Search for the cell housing the specified text and yield its [X, Y] center coordinate. 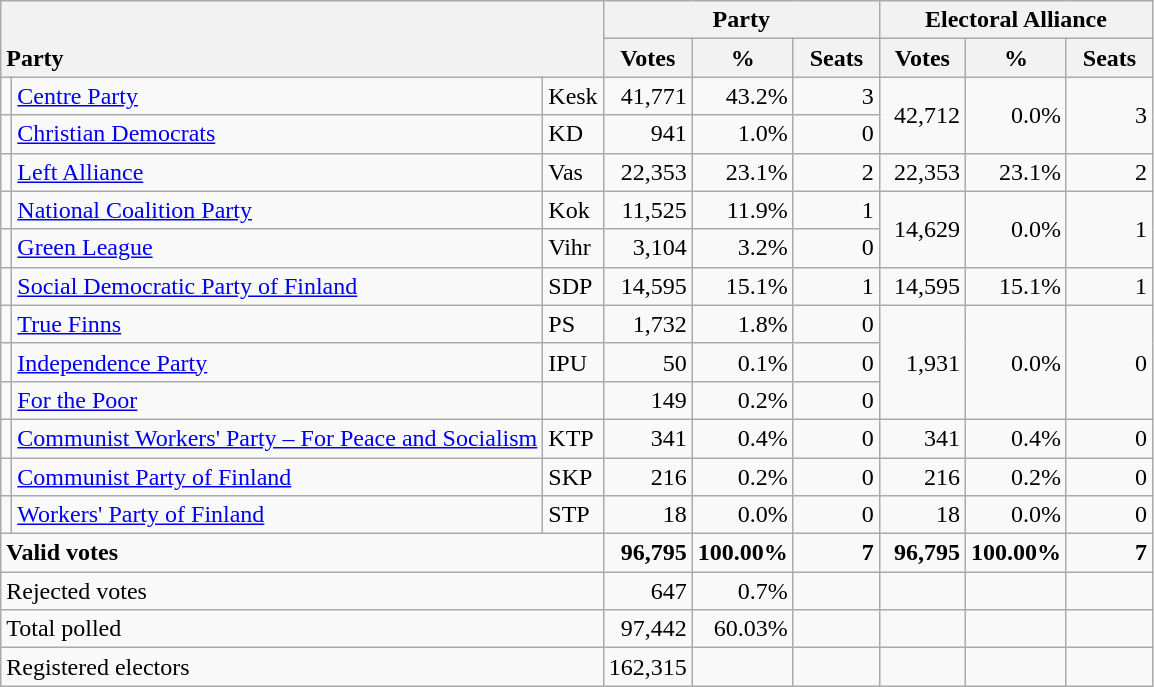
Centre Party [278, 96]
Vas [573, 172]
Communist Party of Finland [278, 477]
STP [573, 515]
IPU [573, 362]
60.03% [742, 629]
941 [648, 134]
Christian Democrats [278, 134]
Independence Party [278, 362]
Rejected votes [302, 591]
Kok [573, 210]
Registered electors [302, 667]
11.9% [742, 210]
3,104 [648, 248]
50 [648, 362]
National Coalition Party [278, 210]
149 [648, 400]
162,315 [648, 667]
42,712 [922, 115]
0.7% [742, 591]
3.2% [742, 248]
41,771 [648, 96]
Communist Workers' Party – For Peace and Socialism [278, 438]
Electoral Alliance [1016, 20]
Vihr [573, 248]
Kesk [573, 96]
97,442 [648, 629]
0.1% [742, 362]
Social Democratic Party of Finland [278, 286]
1.0% [742, 134]
Green League [278, 248]
SKP [573, 477]
647 [648, 591]
Total polled [302, 629]
Valid votes [302, 553]
SDP [573, 286]
Left Alliance [278, 172]
14,629 [922, 229]
Workers' Party of Finland [278, 515]
PS [573, 324]
For the Poor [278, 400]
True Finns [278, 324]
43.2% [742, 96]
1,732 [648, 324]
1,931 [922, 362]
11,525 [648, 210]
KTP [573, 438]
KD [573, 134]
1.8% [742, 324]
